Return the (x, y) coordinate for the center point of the cell that contains the specified text.  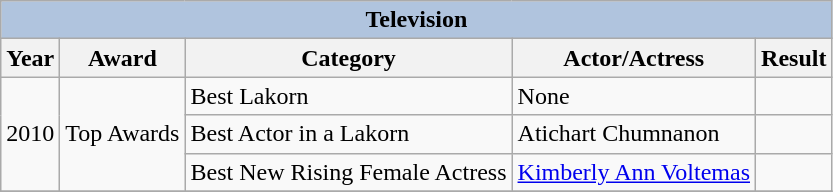
Award (122, 58)
Year (30, 58)
2010 (30, 134)
Atichart Chumnanon (634, 134)
Kimberly Ann Voltemas (634, 172)
Television (416, 20)
Result (794, 58)
Top Awards (122, 134)
Best Actor in a Lakorn (348, 134)
Category (348, 58)
Best Lakorn (348, 96)
Best New Rising Female Actress (348, 172)
Actor/Actress (634, 58)
None (634, 96)
